Locate the cell with the specified text and output its [x, y] center coordinate. 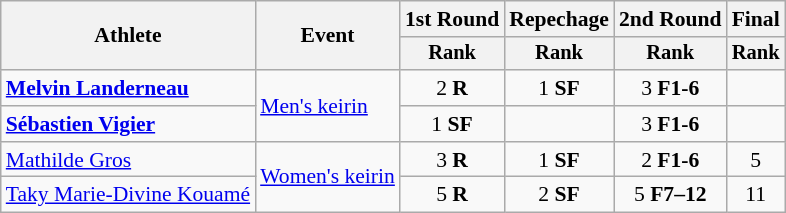
Athlete [128, 36]
Women's keirin [328, 178]
2nd Round [670, 19]
11 [756, 195]
2 SF [559, 195]
2 F1-6 [670, 160]
Melvin Landerneau [128, 88]
2 R [452, 88]
Repechage [559, 19]
3 R [452, 160]
Taky Marie-Divine Kouamé [128, 195]
Men's keirin [328, 106]
1st Round [452, 19]
5 R [452, 195]
5 [756, 160]
Final [756, 19]
Mathilde Gros [128, 160]
Event [328, 36]
Sébastien Vigier [128, 124]
5 F7–12 [670, 195]
